Search for the cell housing the specified text and yield its (X, Y) center coordinate. 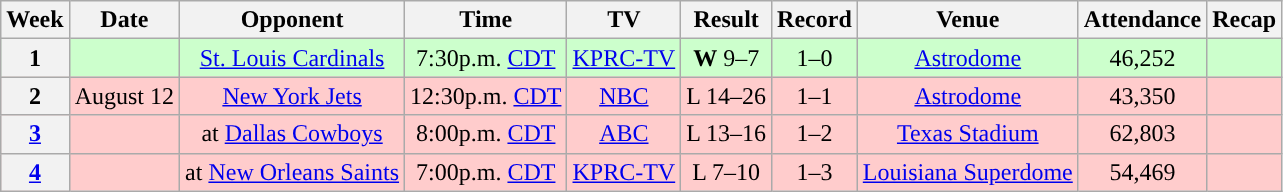
2 (35, 96)
ABC (624, 134)
Texas Stadium (968, 134)
Date (124, 20)
62,803 (1142, 134)
St. Louis Cardinals (292, 58)
L 13–16 (726, 134)
1–0 (815, 58)
at Dallas Cowboys (292, 134)
Opponent (292, 20)
NBC (624, 96)
54,469 (1142, 172)
7:00p.m. CDT (486, 172)
Result (726, 20)
46,252 (1142, 58)
Record (815, 20)
1 (35, 58)
Venue (968, 20)
4 (35, 172)
Louisiana Superdome (968, 172)
1–1 (815, 96)
August 12 (124, 96)
New York Jets (292, 96)
at New Orleans Saints (292, 172)
12:30p.m. CDT (486, 96)
Recap (1244, 20)
L 14–26 (726, 96)
1–2 (815, 134)
W 9–7 (726, 58)
7:30p.m. CDT (486, 58)
1–3 (815, 172)
TV (624, 20)
3 (35, 134)
43,350 (1142, 96)
Week (35, 20)
8:00p.m. CDT (486, 134)
Attendance (1142, 20)
Time (486, 20)
L 7–10 (726, 172)
